Scan for the cell matching the given text and deliver its (X, Y) coordinate at center. 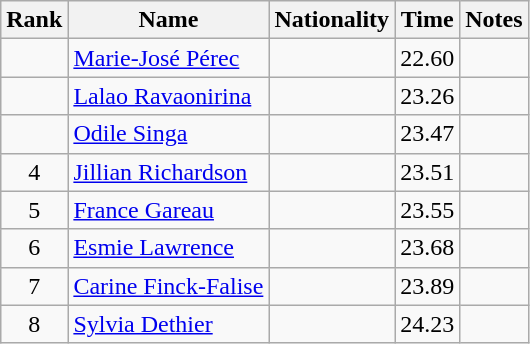
Nationality (332, 20)
Lalao Ravaonirina (168, 96)
24.23 (428, 324)
23.47 (428, 134)
23.68 (428, 248)
Odile Singa (168, 134)
8 (34, 324)
Notes (494, 20)
Rank (34, 20)
23.26 (428, 96)
Time (428, 20)
23.89 (428, 286)
4 (34, 172)
Sylvia Dethier (168, 324)
22.60 (428, 58)
Name (168, 20)
7 (34, 286)
23.51 (428, 172)
Jillian Richardson (168, 172)
Carine Finck-Falise (168, 286)
23.55 (428, 210)
6 (34, 248)
France Gareau (168, 210)
Marie-José Pérec (168, 58)
Esmie Lawrence (168, 248)
5 (34, 210)
